Return the [x, y] coordinate for the center point of the cell that contains the specified text.  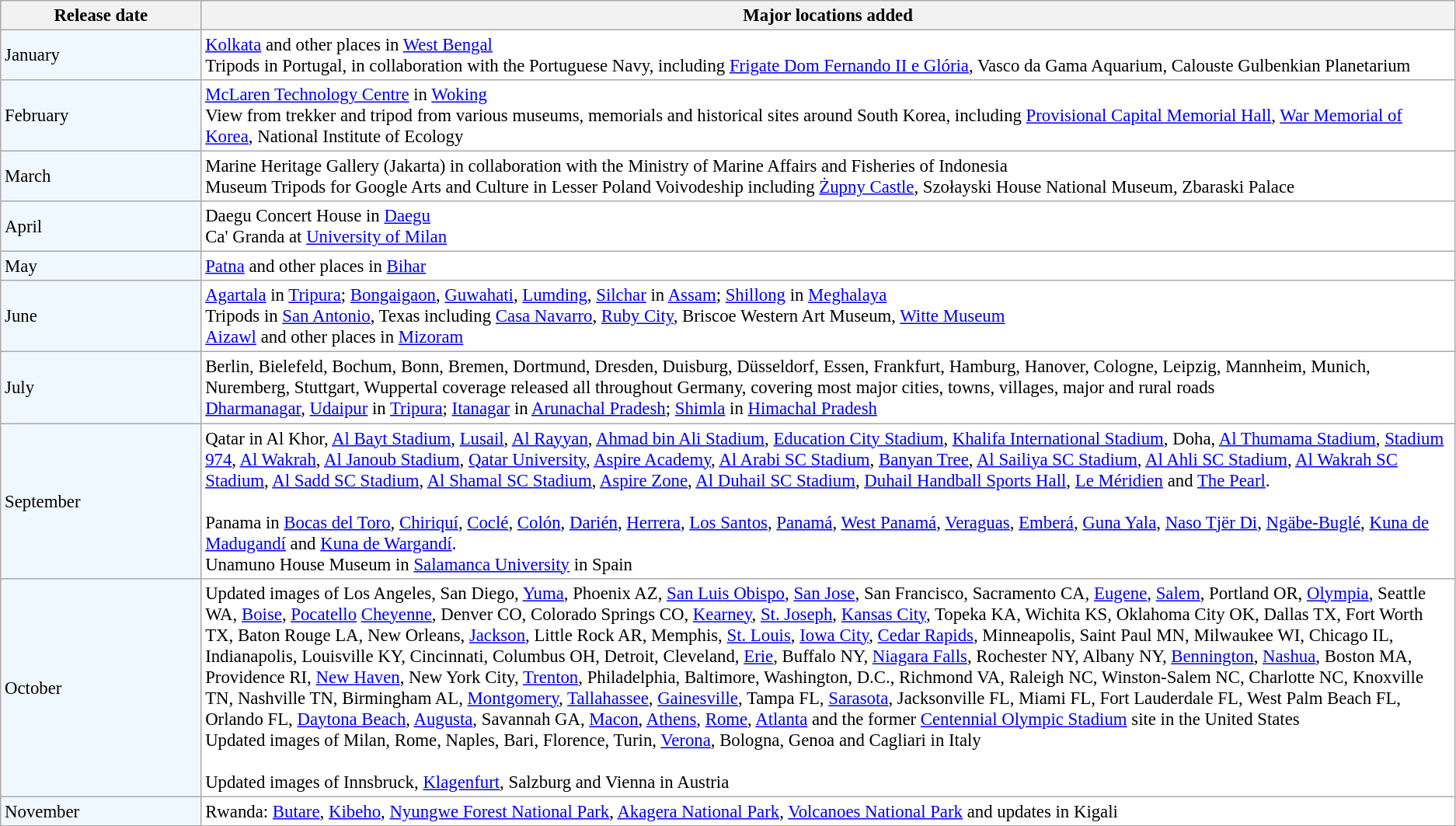
July [101, 388]
April [101, 227]
Patna and other places in Bihar [828, 267]
November [101, 811]
October [101, 687]
March [101, 177]
May [101, 267]
Daegu Concert House in Daegu Ca' Granda at University of Milan [828, 227]
January [101, 56]
June [101, 317]
February [101, 116]
Release date [101, 16]
Major locations added [828, 16]
September [101, 501]
Rwanda: Butare, Kibeho, Nyungwe Forest National Park, Akagera National Park, Volcanoes National Park and updates in Kigali [828, 811]
